Identify which cell holds the provided text, then report its [X, Y] central coordinate. 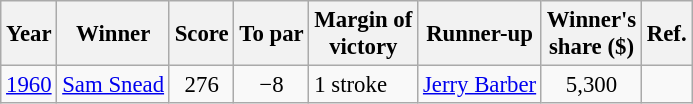
Sam Snead [113, 85]
Margin ofvictory [364, 34]
Score [202, 34]
Winner [113, 34]
1 stroke [364, 85]
Ref. [667, 34]
Winner'sshare ($) [591, 34]
Year [29, 34]
Jerry Barber [480, 85]
Runner-up [480, 34]
−8 [272, 85]
1960 [29, 85]
276 [202, 85]
5,300 [591, 85]
To par [272, 34]
